Output the [x, y] coordinate of the center of the cell containing the given text.  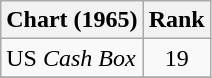
19 [176, 58]
US Cash Box [72, 58]
Chart (1965) [72, 20]
Rank [176, 20]
